From the cell containing the given text, extract its center point as (x, y) coordinate. 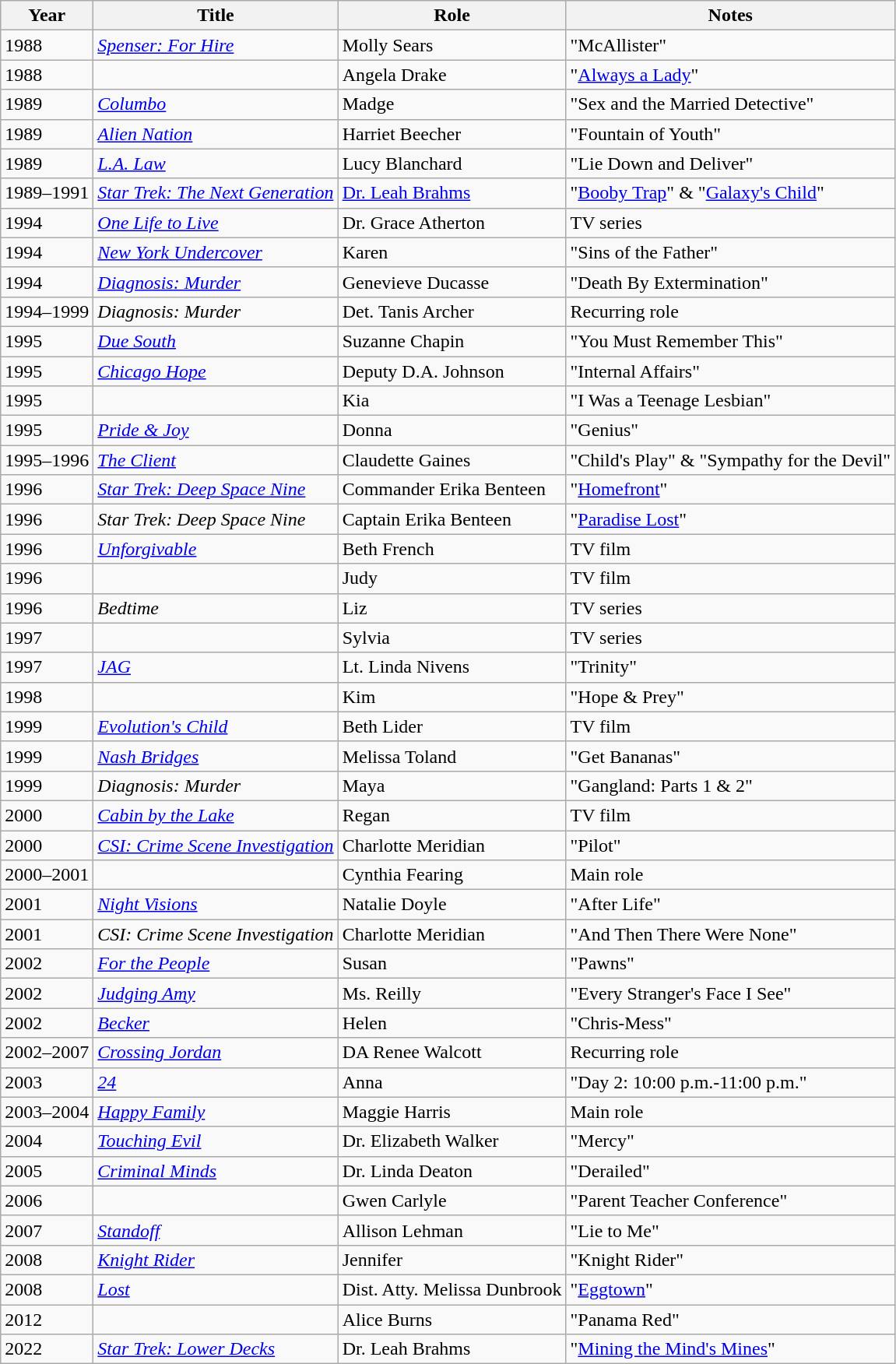
Helen (452, 1023)
Angela Drake (452, 75)
2006 (47, 1201)
Anna (452, 1082)
Suzanne Chapin (452, 341)
Molly Sears (452, 45)
Sylvia (452, 638)
"Child's Play" & "Sympathy for the Devil" (730, 460)
L.A. Law (216, 163)
Dr. Linda Deaton (452, 1171)
For the People (216, 964)
JAG (216, 667)
Touching Evil (216, 1141)
"After Life" (730, 905)
1995–1996 (47, 460)
"Genius" (730, 431)
Dr. Elizabeth Walker (452, 1141)
Madge (452, 104)
Jennifer (452, 1260)
Kim (452, 697)
2002–2007 (47, 1053)
Karen (452, 252)
Donna (452, 431)
"Get Bananas" (730, 756)
Harriet Beecher (452, 134)
"Lie Down and Deliver" (730, 163)
"Sex and the Married Detective" (730, 104)
Melissa Toland (452, 756)
"Knight Rider" (730, 1260)
2003 (47, 1082)
Lt. Linda Nivens (452, 667)
2012 (47, 1320)
2003–2004 (47, 1112)
"Chris-Mess" (730, 1023)
Crossing Jordan (216, 1053)
Judy (452, 578)
"Homefront" (730, 490)
"Lie to Me" (730, 1230)
"Fountain of Youth" (730, 134)
Pride & Joy (216, 431)
Susan (452, 964)
"Gangland: Parts 1 & 2" (730, 786)
Beth Lider (452, 726)
2000–2001 (47, 875)
Genevieve Ducasse (452, 282)
"McAllister" (730, 45)
"Trinity" (730, 667)
Beth French (452, 549)
"Pilot" (730, 845)
"Hope & Prey" (730, 697)
One Life to Live (216, 223)
Role (452, 16)
Notes (730, 16)
Maya (452, 786)
New York Undercover (216, 252)
Ms. Reilly (452, 993)
Happy Family (216, 1112)
Gwen Carlyle (452, 1201)
1998 (47, 697)
Alice Burns (452, 1320)
Night Visions (216, 905)
Regan (452, 815)
"Booby Trap" & "Galaxy's Child" (730, 193)
Chicago Hope (216, 371)
Dist. Atty. Melissa Dunbrook (452, 1289)
Becker (216, 1023)
"Mining the Mind's Mines" (730, 1349)
2005 (47, 1171)
1994–1999 (47, 311)
"Derailed" (730, 1171)
2004 (47, 1141)
"Eggtown" (730, 1289)
24 (216, 1082)
Captain Erika Benteen (452, 519)
Natalie Doyle (452, 905)
"You Must Remember This" (730, 341)
Lost (216, 1289)
Deputy D.A. Johnson (452, 371)
"Pawns" (730, 964)
Due South (216, 341)
Alien Nation (216, 134)
Title (216, 16)
Knight Rider (216, 1260)
Commander Erika Benteen (452, 490)
"Mercy" (730, 1141)
Nash Bridges (216, 756)
"Always a Lady" (730, 75)
2007 (47, 1230)
Cabin by the Lake (216, 815)
"I Was a Teenage Lesbian" (730, 401)
1989–1991 (47, 193)
"Death By Extermination" (730, 282)
Criminal Minds (216, 1171)
Dr. Grace Atherton (452, 223)
"Every Stranger's Face I See" (730, 993)
Judging Amy (216, 993)
Lucy Blanchard (452, 163)
Star Trek: The Next Generation (216, 193)
Allison Lehman (452, 1230)
Unforgivable (216, 549)
Claudette Gaines (452, 460)
Cynthia Fearing (452, 875)
"Paradise Lost" (730, 519)
Spenser: For Hire (216, 45)
"Sins of the Father" (730, 252)
"And Then There Were None" (730, 934)
"Panama Red" (730, 1320)
Year (47, 16)
2022 (47, 1349)
Bedtime (216, 608)
Standoff (216, 1230)
"Parent Teacher Conference" (730, 1201)
Evolution's Child (216, 726)
Liz (452, 608)
The Client (216, 460)
Star Trek: Lower Decks (216, 1349)
Columbo (216, 104)
Maggie Harris (452, 1112)
Kia (452, 401)
"Internal Affairs" (730, 371)
"Day 2: 10:00 p.m.-11:00 p.m." (730, 1082)
DA Renee Walcott (452, 1053)
Det. Tanis Archer (452, 311)
